From the cell containing the given text, extract its center point as [X, Y] coordinate. 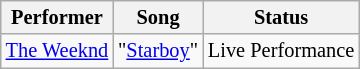
Live Performance [281, 51]
The Weeknd [57, 51]
Performer [57, 17]
"Starboy" [158, 51]
Song [158, 17]
Status [281, 17]
